Return [X, Y] of the center of cell containing provided text 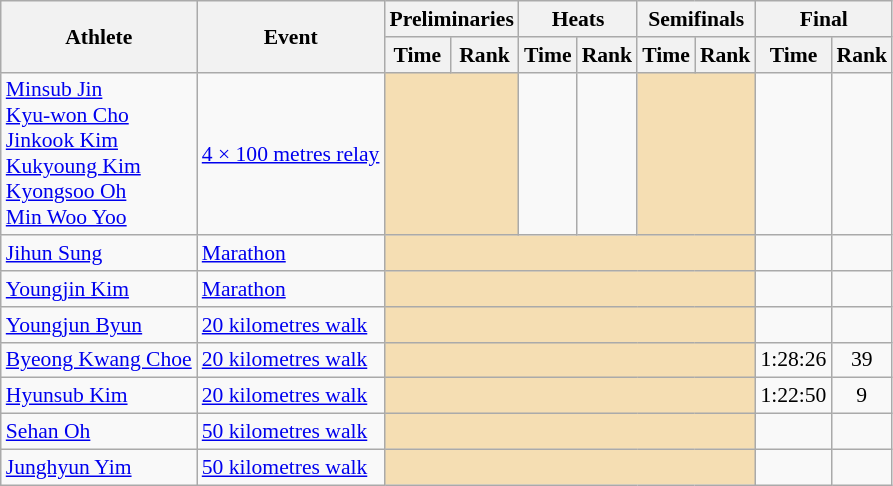
Semifinals [696, 19]
39 [862, 360]
Event [291, 36]
9 [862, 396]
Hyunsub Kim [99, 396]
4 × 100 metres relay [291, 154]
1:28:26 [793, 360]
Youngjun Byun [99, 325]
Athlete [99, 36]
1:22:50 [793, 396]
Youngjin Kim [99, 289]
Jihun Sung [99, 254]
Junghyun Yim [99, 467]
Byeong Kwang Choe [99, 360]
Heats [578, 19]
Minsub JinKyu-won ChoJinkook KimKukyoung KimKyongsoo OhMin Woo Yoo [99, 154]
Final [824, 19]
Preliminaries [451, 19]
Sehan Oh [99, 432]
